From the cell containing the given text, extract its center point as (X, Y) coordinate. 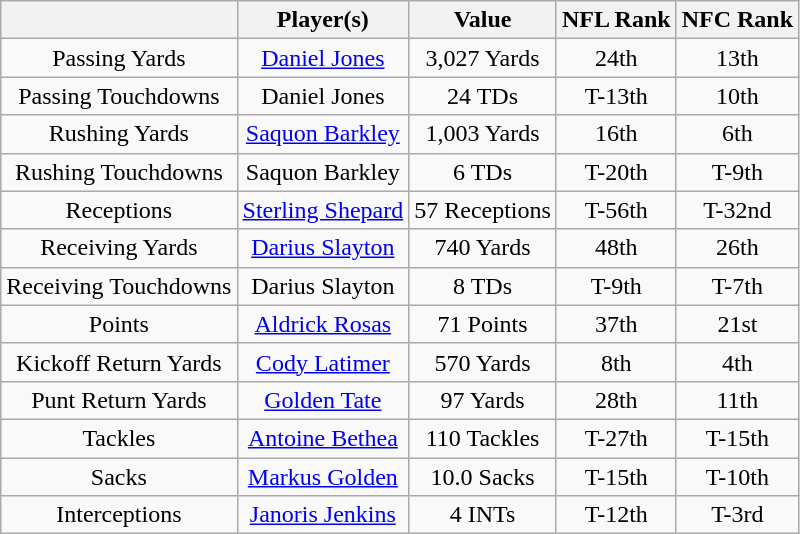
NFC Rank (737, 20)
Passing Touchdowns (119, 96)
Antoine Bethea (323, 438)
11th (737, 400)
Sacks (119, 477)
T-7th (737, 286)
570 Yards (483, 362)
6th (737, 134)
Player(s) (323, 20)
T-10th (737, 477)
71 Points (483, 324)
740 Yards (483, 248)
21st (737, 324)
Golden Tate (323, 400)
Punt Return Yards (119, 400)
97 Yards (483, 400)
Janoris Jenkins (323, 515)
T-32nd (737, 210)
Receiving Yards (119, 248)
4 INTs (483, 515)
Cody Latimer (323, 362)
4th (737, 362)
8 TDs (483, 286)
Interceptions (119, 515)
T-12th (616, 515)
37th (616, 324)
48th (616, 248)
Kickoff Return Yards (119, 362)
24 TDs (483, 96)
Rushing Yards (119, 134)
Passing Yards (119, 58)
24th (616, 58)
10th (737, 96)
T-27th (616, 438)
T-3rd (737, 515)
110 Tackles (483, 438)
16th (616, 134)
Tackles (119, 438)
Receptions (119, 210)
1,003 Yards (483, 134)
Aldrick Rosas (323, 324)
NFL Rank (616, 20)
8th (616, 362)
T-20th (616, 172)
Points (119, 324)
13th (737, 58)
3,027 Yards (483, 58)
6 TDs (483, 172)
Markus Golden (323, 477)
Receiving Touchdowns (119, 286)
28th (616, 400)
T-13th (616, 96)
57 Receptions (483, 210)
26th (737, 248)
Value (483, 20)
Sterling Shepard (323, 210)
Rushing Touchdowns (119, 172)
10.0 Sacks (483, 477)
T-56th (616, 210)
